From the cell containing the given text, extract its center point as (X, Y) coordinate. 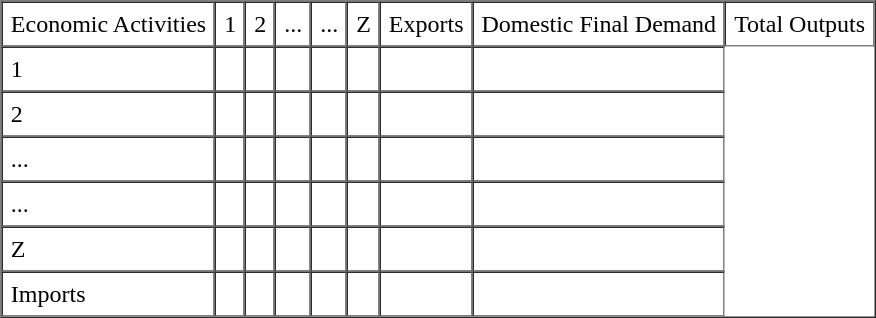
Economic Activities (108, 24)
Exports (426, 24)
Domestic Final Demand (598, 24)
Total Outputs (800, 24)
Imports (108, 294)
